Find where the given text appears and provide that cell's center as (x, y) coordinate. 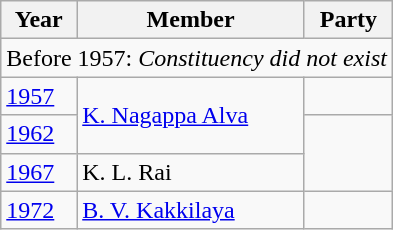
1957 (39, 96)
1962 (39, 134)
1967 (39, 172)
Before 1957: Constituency did not exist (197, 58)
B. V. Kakkilaya (191, 210)
K. L. Rai (191, 172)
K. Nagappa Alva (191, 115)
1972 (39, 210)
Member (191, 20)
Year (39, 20)
Party (348, 20)
